Pinpoint the cell where the given text exists, returning its (X, Y) midpoint coordinate. 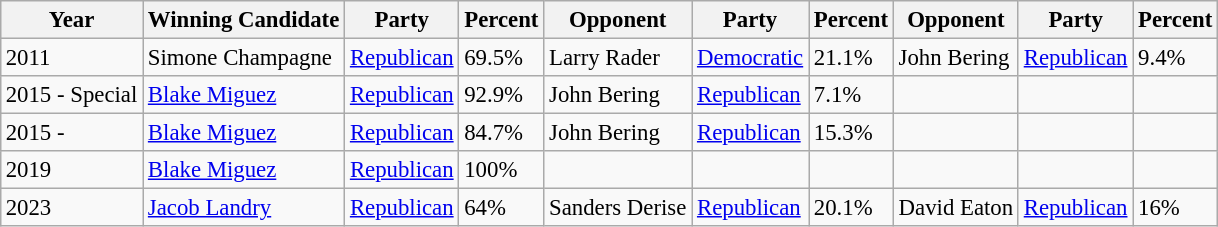
16% (1176, 208)
84.7% (502, 133)
15.3% (850, 133)
21.1% (850, 57)
Simone Champagne (244, 57)
Winning Candidate (244, 20)
7.1% (850, 95)
9.4% (1176, 57)
Democratic (750, 57)
David Eaton (956, 208)
Year (71, 20)
Jacob Landry (244, 208)
64% (502, 208)
2015 - (71, 133)
2023 (71, 208)
2015 - Special (71, 95)
2011 (71, 57)
69.5% (502, 57)
100% (502, 170)
Larry Rader (618, 57)
Sanders Derise (618, 208)
2019 (71, 170)
20.1% (850, 208)
92.9% (502, 95)
